Locate the cell with the specified text and output its [X, Y] center coordinate. 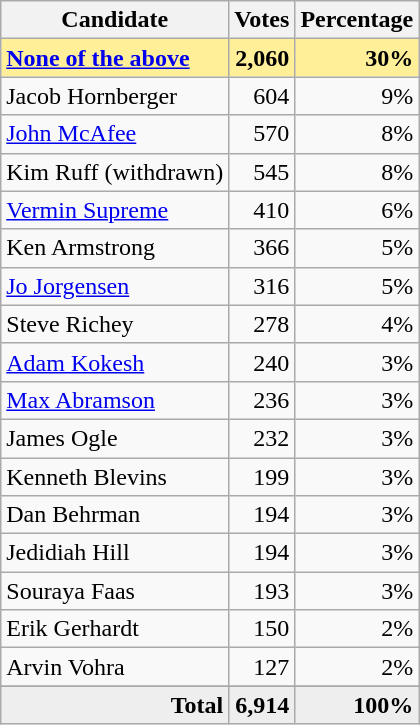
John McAfee [115, 134]
9% [357, 96]
150 [262, 629]
Percentage [357, 20]
100% [357, 705]
570 [262, 134]
Dan Behrman [115, 515]
278 [262, 324]
James Ogle [115, 438]
Adam Kokesh [115, 362]
Vermin Supreme [115, 210]
30% [357, 58]
Steve Richey [115, 324]
193 [262, 591]
410 [262, 210]
None of the above [115, 58]
366 [262, 248]
Votes [262, 20]
604 [262, 96]
Max Abramson [115, 400]
316 [262, 286]
240 [262, 362]
Kenneth Blevins [115, 477]
545 [262, 172]
Candidate [115, 20]
6% [357, 210]
4% [357, 324]
Total [115, 705]
Erik Gerhardt [115, 629]
232 [262, 438]
Jo Jorgensen [115, 286]
127 [262, 667]
Ken Armstrong [115, 248]
Arvin Vohra [115, 667]
236 [262, 400]
Souraya Faas [115, 591]
Jacob Hornberger [115, 96]
Jedidiah Hill [115, 553]
2,060 [262, 58]
Kim Ruff (withdrawn) [115, 172]
199 [262, 477]
6,914 [262, 705]
